Scan for the cell matching the given text and deliver its (X, Y) coordinate at center. 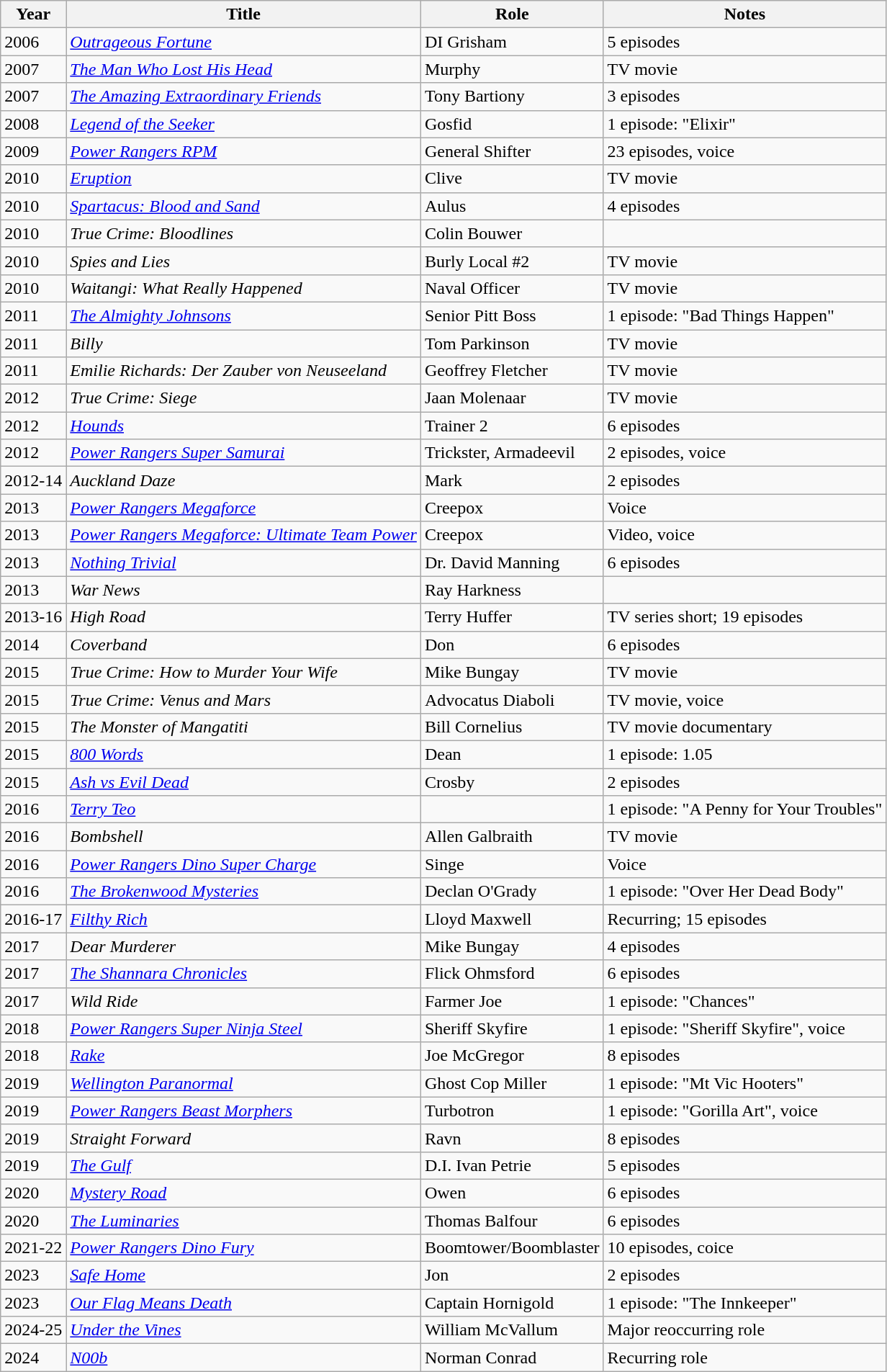
1 episode: "Gorilla Art", voice (744, 1111)
Mark (512, 480)
Terry Teo (243, 810)
Mystery Road (243, 1193)
Terry Huffer (512, 617)
Lloyd Maxwell (512, 919)
Wild Ride (243, 1001)
Allen Galbraith (512, 837)
Trainer 2 (512, 426)
The Gulf (243, 1165)
Senior Pitt Boss (512, 315)
Boomtower/Boomblaster (512, 1248)
Year (33, 14)
Advocatus Diaboli (512, 699)
The Amazing Extraordinary Friends (243, 97)
TV series short; 19 episodes (744, 617)
Filthy Rich (243, 919)
Power Rangers Super Samurai (243, 453)
3 episodes (744, 97)
Jon (512, 1275)
1 episode: "Chances" (744, 1001)
Power Rangers Beast Morphers (243, 1111)
Emilie Richards: Der Zauber von Neuseeland (243, 371)
TV movie, voice (744, 699)
1 episode: "Mt Vic Hooters" (744, 1083)
Trickster, Armadeevil (512, 453)
Notes (744, 14)
Bombshell (243, 837)
2014 (33, 645)
Singe (512, 864)
1 episode: "Over Her Dead Body" (744, 892)
2013-16 (33, 617)
Flick Ohmsford (512, 974)
Naval Officer (512, 288)
Joe McGregor (512, 1056)
Dr. David Manning (512, 562)
Farmer Joe (512, 1001)
2016-17 (33, 919)
2009 (33, 151)
2008 (33, 124)
Power Rangers RPM (243, 151)
Eruption (243, 179)
Ash vs Evil Dead (243, 781)
The Almighty Johnsons (243, 315)
Owen (512, 1193)
The Monster of Mangatiti (243, 727)
Nothing Trivial (243, 562)
True Crime: How to Murder Your Wife (243, 672)
1 episode: "Sheriff Skyfire", voice (744, 1028)
Colin Bouwer (512, 233)
Dear Murderer (243, 946)
1 episode: 1.05 (744, 754)
Recurring; 15 episodes (744, 919)
Power Rangers Super Ninja Steel (243, 1028)
Power Rangers Dino Fury (243, 1248)
2012-14 (33, 480)
Safe Home (243, 1275)
Our Flag Means Death (243, 1303)
Rake (243, 1056)
DI Grisham (512, 42)
Don (512, 645)
Auckland Daze (243, 480)
TV movie documentary (744, 727)
Title (243, 14)
1 episode: "Bad Things Happen" (744, 315)
2024 (33, 1358)
Under the Vines (243, 1330)
Aulus (512, 206)
Power Rangers Megaforce: Ultimate Team Power (243, 535)
Thomas Balfour (512, 1221)
True Crime: Siege (243, 398)
Ghost Cop Miller (512, 1083)
Coverband (243, 645)
Murphy (512, 69)
Role (512, 14)
Spies and Lies (243, 261)
2 episodes, voice (744, 453)
True Crime: Bloodlines (243, 233)
True Crime: Venus and Mars (243, 699)
23 episodes, voice (744, 151)
Declan O'Grady (512, 892)
Hounds (243, 426)
2024-25 (33, 1330)
Crosby (512, 781)
Gosfid (512, 124)
Captain Hornigold (512, 1303)
Billy (243, 344)
War News (243, 590)
High Road (243, 617)
Power Rangers Dino Super Charge (243, 864)
10 episodes, coice (744, 1248)
Straight Forward (243, 1138)
Recurring role (744, 1358)
The Luminaries (243, 1221)
2006 (33, 42)
2021-22 (33, 1248)
Dean (512, 754)
Clive (512, 179)
Power Rangers Megaforce (243, 508)
1 episode: "Elixir" (744, 124)
Burly Local #2 (512, 261)
Geoffrey Fletcher (512, 371)
The Man Who Lost His Head (243, 69)
Tony Bartiony (512, 97)
Major reoccurring role (744, 1330)
Turbotron (512, 1111)
800 Words (243, 754)
1 episode: "The Innkeeper" (744, 1303)
Video, voice (744, 535)
Jaan Molenaar (512, 398)
Spartacus: Blood and Sand (243, 206)
General Shifter (512, 151)
Ray Harkness (512, 590)
William McVallum (512, 1330)
Ravn (512, 1138)
Tom Parkinson (512, 344)
Bill Cornelius (512, 727)
The Shannara Chronicles (243, 974)
Sheriff Skyfire (512, 1028)
The Brokenwood Mysteries (243, 892)
Outrageous Fortune (243, 42)
Norman Conrad (512, 1358)
Wellington Paranormal (243, 1083)
Waitangi: What Really Happened (243, 288)
N00b (243, 1358)
D.I. Ivan Petrie (512, 1165)
1 episode: "A Penny for Your Troubles" (744, 810)
Legend of the Seeker (243, 124)
